Provide the (X, Y) coordinate of the cell's center where the given text is located.  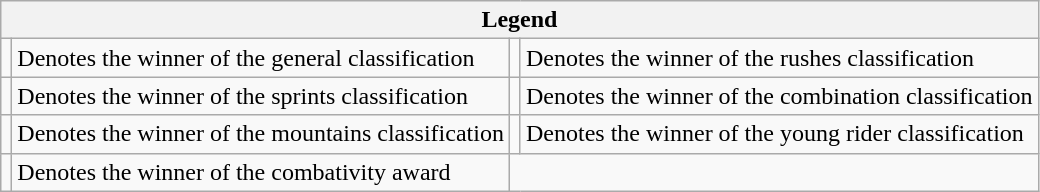
Denotes the winner of the combativity award (261, 172)
Denotes the winner of the mountains classification (261, 134)
Denotes the winner of the general classification (261, 58)
Denotes the winner of the young rider classification (779, 134)
Legend (520, 20)
Denotes the winner of the rushes classification (779, 58)
Denotes the winner of the sprints classification (261, 96)
Denotes the winner of the combination classification (779, 96)
